Find where the given text appears and provide that cell's center as (X, Y) coordinate. 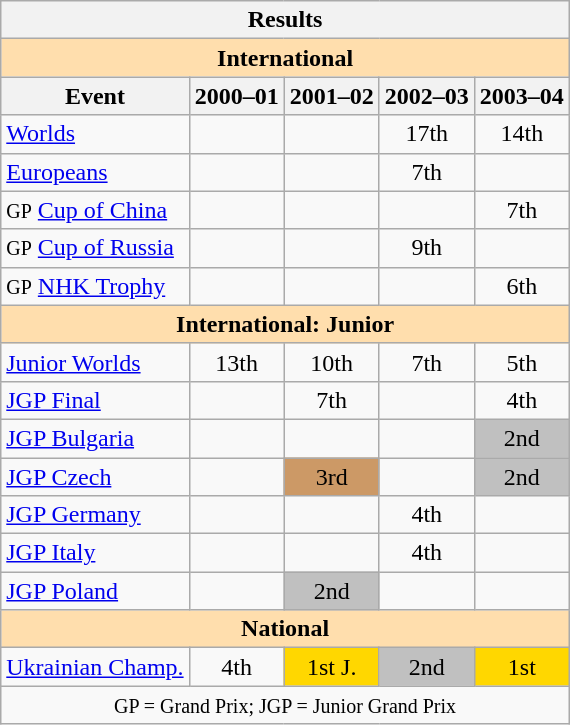
JGP Germany (95, 515)
Results (286, 20)
9th (426, 248)
2000–01 (236, 96)
International: Junior (286, 324)
GP = Grand Prix; JGP = Junior Grand Prix (286, 705)
14th (522, 134)
10th (332, 362)
Event (95, 96)
5th (522, 362)
Europeans (95, 172)
13th (236, 362)
GP NHK Trophy (95, 286)
Worlds (95, 134)
JGP Bulgaria (95, 438)
2002–03 (426, 96)
JGP Final (95, 400)
GP Cup of Russia (95, 248)
JGP Czech (95, 477)
JGP Poland (95, 591)
6th (522, 286)
1st (522, 667)
National (286, 629)
17th (426, 134)
GP Cup of China (95, 210)
JGP Italy (95, 553)
2001–02 (332, 96)
International (286, 58)
Ukrainian Champ. (95, 667)
Junior Worlds (95, 362)
3rd (332, 477)
2003–04 (522, 96)
1st J. (332, 667)
